Return the [X, Y] coordinate for the center point of the cell that contains the specified text.  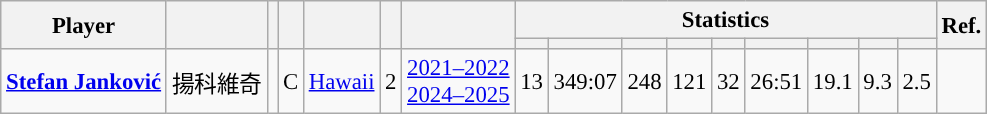
Ref. [961, 25]
32 [728, 82]
Statistics [726, 20]
C [291, 82]
Stefan Janković [84, 82]
26:51 [776, 82]
2 [391, 82]
19.1 [833, 82]
Hawaii [341, 82]
揚科維奇 [216, 82]
2021–20222024–2025 [458, 82]
9.3 [878, 82]
121 [690, 82]
Player [84, 25]
349:07 [585, 82]
13 [532, 82]
2.5 [916, 82]
248 [644, 82]
